For the text-containing cell, return its midpoint in [x, y] coordinate format. 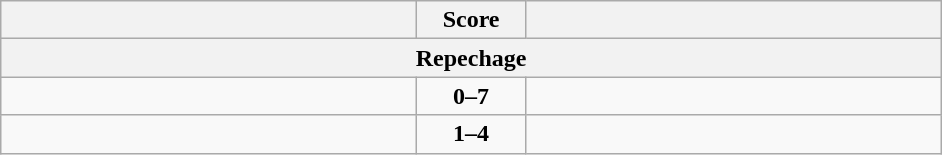
Repechage [472, 58]
0–7 [472, 96]
Score [472, 20]
1–4 [472, 134]
